Scan for the cell matching the given text and deliver its (X, Y) coordinate at center. 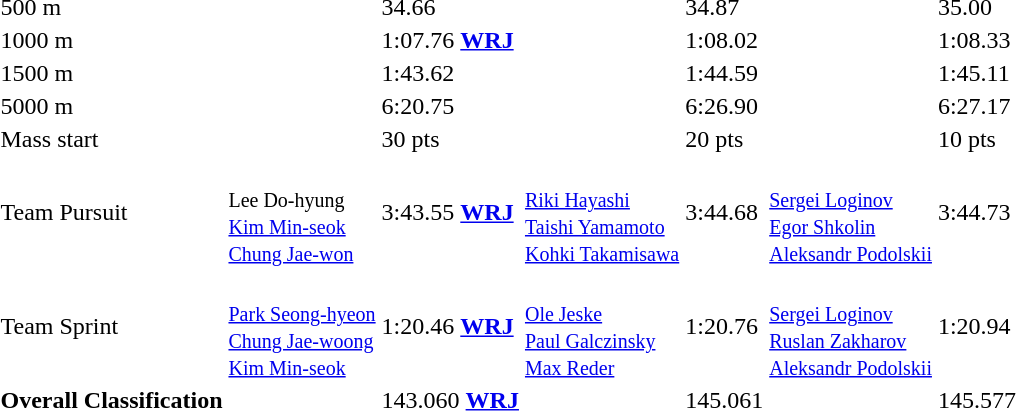
1:20.46 WRJ (450, 326)
3:44.68 (724, 212)
Sergei LoginovEgor ShkolinAleksandr Podolskii (851, 212)
Park Seong-hyeonChung Jae-woongKim Min-seok (302, 326)
Lee Do-hyungKim Min-seokChung Jae-won (302, 212)
20 pts (724, 139)
Sergei LoginovRuslan ZakharovAleksandr Podolskii (851, 326)
6:26.90 (724, 106)
6:20.75 (450, 106)
1:43.62 (450, 73)
1:20.76 (724, 326)
3:43.55 WRJ (450, 212)
Ole JeskePaul GalczinskyMax Reder (602, 326)
Riki HayashiTaishi YamamotoKohki Takamisawa (602, 212)
1:08.02 (724, 40)
30 pts (450, 139)
1:44.59 (724, 73)
1:07.76 WRJ (450, 40)
